Scan for the cell matching the given text and deliver its [x, y] coordinate at center. 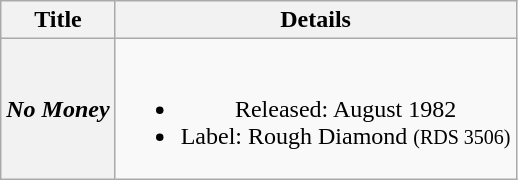
Released: August 1982Label: Rough Diamond (RDS 3506) [316, 109]
Title [58, 20]
Details [316, 20]
No Money [58, 109]
